Return [X, Y] of the center of cell containing provided text 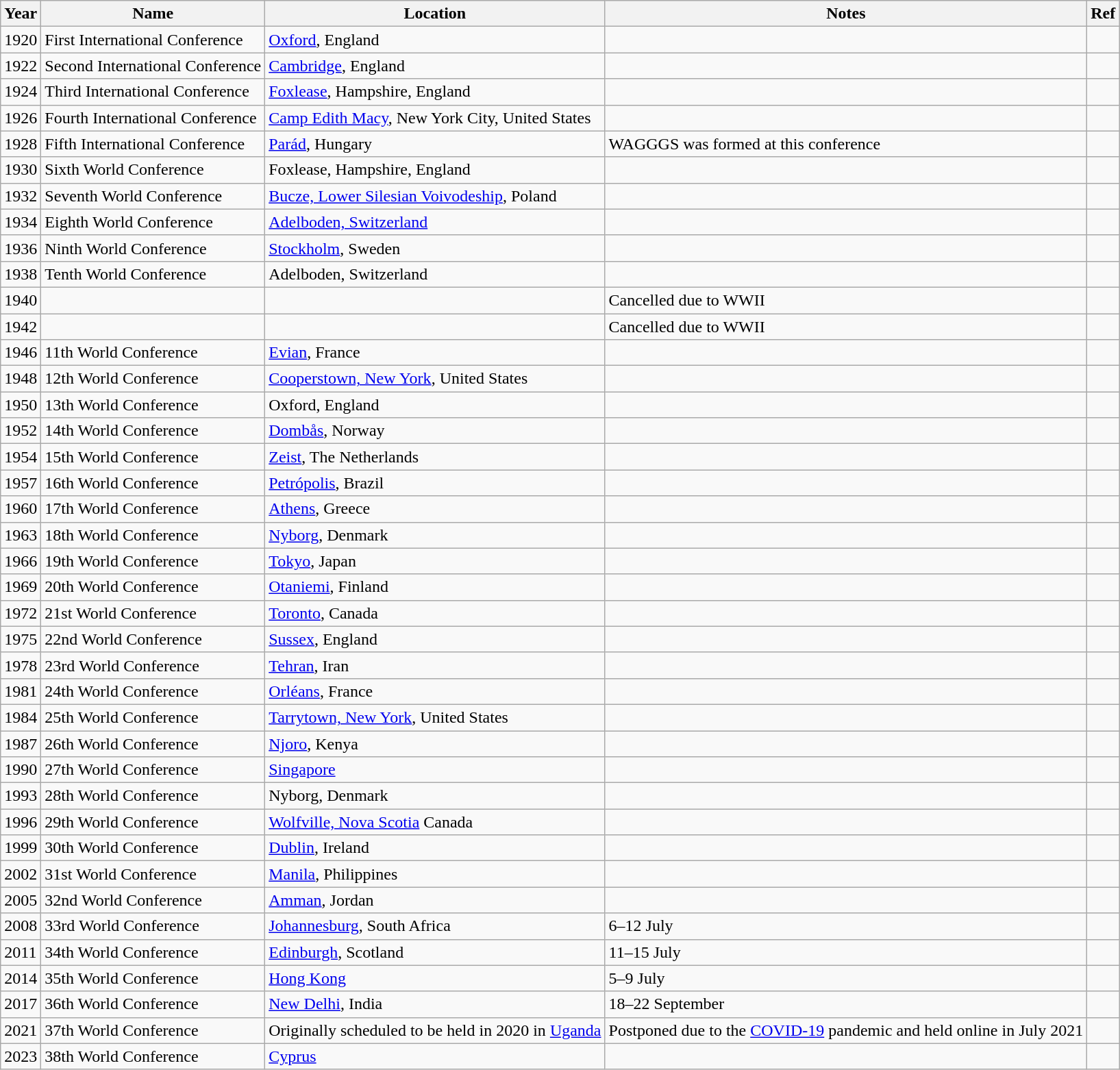
31st World Conference [153, 874]
30th World Conference [153, 848]
1950 [21, 405]
1978 [21, 665]
12th World Conference [153, 379]
First International Conference [153, 40]
1984 [21, 717]
23rd World Conference [153, 665]
WAGGGS was formed at this conference [846, 144]
17th World Conference [153, 509]
Sixth World Conference [153, 170]
1948 [21, 379]
1981 [21, 691]
11th World Conference [153, 353]
Dombås, Norway [435, 431]
Camp Edith Macy, New York City, United States [435, 118]
1996 [21, 822]
1928 [21, 144]
38th World Conference [153, 1056]
Tenth World Conference [153, 274]
Wolfville, Nova Scotia Canada [435, 822]
1999 [21, 848]
Edinburgh, Scotland [435, 952]
1920 [21, 40]
1990 [21, 770]
1966 [21, 561]
Year [21, 14]
22nd World Conference [153, 639]
1952 [21, 431]
14th World Conference [153, 431]
Seventh World Conference [153, 196]
Hong Kong [435, 978]
34th World Conference [153, 952]
1936 [21, 248]
1940 [21, 300]
25th World Conference [153, 717]
35th World Conference [153, 978]
1963 [21, 535]
6–12 July [846, 926]
2017 [21, 1004]
24th World Conference [153, 691]
Orléans, France [435, 691]
Originally scheduled to be held in 2020 in Uganda [435, 1030]
Dublin, Ireland [435, 848]
Bucze, Lower Silesian Voivodeship, Poland [435, 196]
2021 [21, 1030]
Stockholm, Sweden [435, 248]
18th World Conference [153, 535]
Sussex, England [435, 639]
5–9 July [846, 978]
Notes [846, 14]
18–22 September [846, 1004]
1922 [21, 66]
Athens, Greece [435, 509]
2002 [21, 874]
1938 [21, 274]
Singapore [435, 770]
Postponed due to the COVID-19 pandemic and held online in July 2021 [846, 1030]
Otaniemi, Finland [435, 587]
1954 [21, 457]
1946 [21, 353]
Tarrytown, New York, United States [435, 717]
Tokyo, Japan [435, 561]
36th World Conference [153, 1004]
1930 [21, 170]
28th World Conference [153, 796]
Evian, France [435, 353]
19th World Conference [153, 561]
1993 [21, 796]
Fifth International Conference [153, 144]
29th World Conference [153, 822]
2014 [21, 978]
Third International Conference [153, 92]
Johannesburg, South Africa [435, 926]
Manila, Philippines [435, 874]
1926 [21, 118]
1975 [21, 639]
Second International Conference [153, 66]
33rd World Conference [153, 926]
1972 [21, 613]
Tehran, Iran [435, 665]
Petrópolis, Brazil [435, 483]
Toronto, Canada [435, 613]
27th World Conference [153, 770]
21st World Conference [153, 613]
16th World Conference [153, 483]
13th World Conference [153, 405]
Zeist, The Netherlands [435, 457]
2005 [21, 900]
2008 [21, 926]
2011 [21, 952]
Cyprus [435, 1056]
32nd World Conference [153, 900]
Njoro, Kenya [435, 743]
Ninth World Conference [153, 248]
1934 [21, 222]
37th World Conference [153, 1030]
11–15 July [846, 952]
Parád, Hungary [435, 144]
1932 [21, 196]
Name [153, 14]
New Delhi, India [435, 1004]
1960 [21, 509]
Fourth International Conference [153, 118]
Ref [1103, 14]
Location [435, 14]
1924 [21, 92]
20th World Conference [153, 587]
Cooperstown, New York, United States [435, 379]
Eighth World Conference [153, 222]
2023 [21, 1056]
1957 [21, 483]
15th World Conference [153, 457]
Cambridge, England [435, 66]
26th World Conference [153, 743]
1987 [21, 743]
1969 [21, 587]
1942 [21, 327]
Amman, Jordan [435, 900]
